Find where the given text appears and provide that cell's center as (X, Y) coordinate. 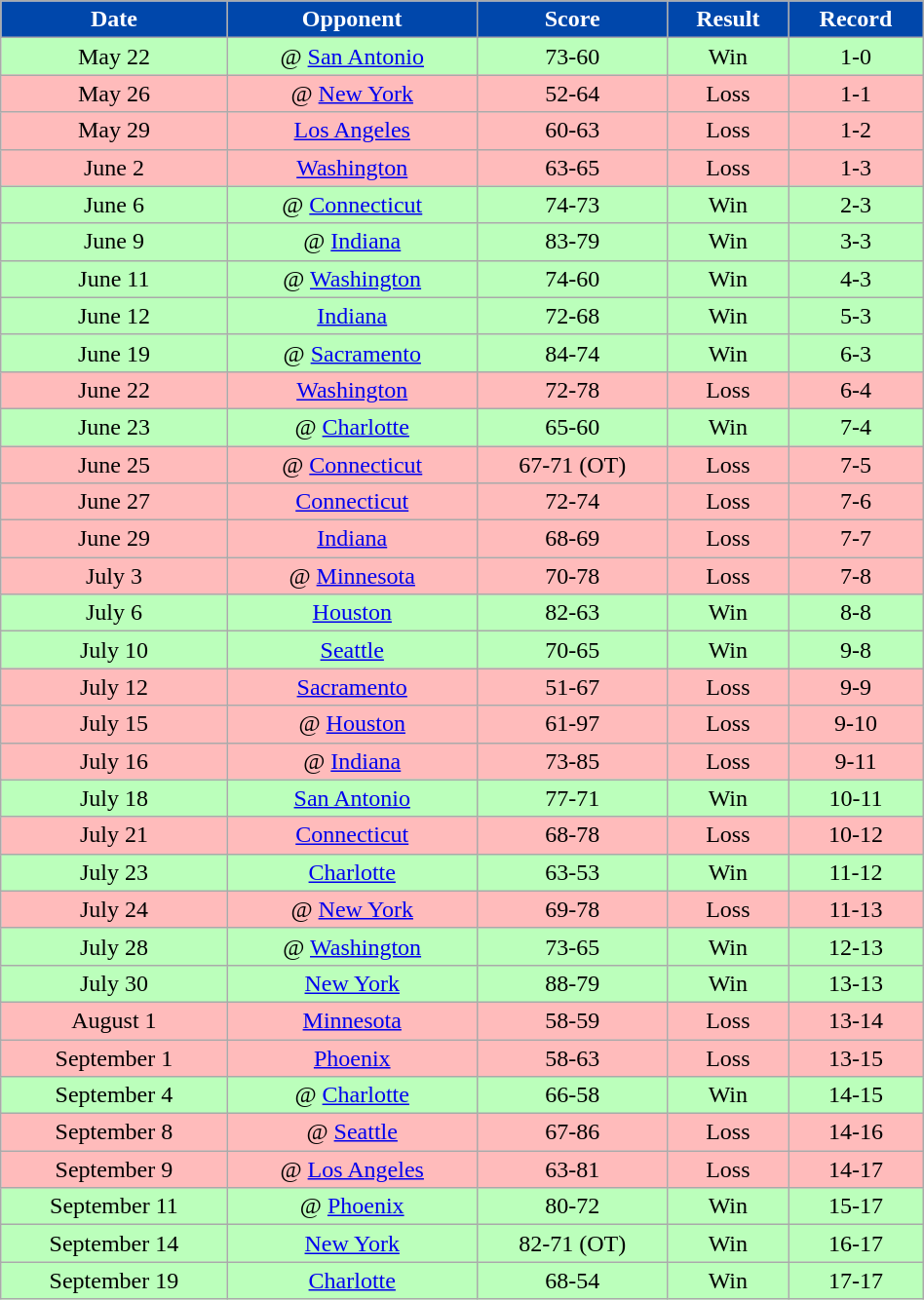
June 12 (114, 316)
68-69 (572, 539)
Seattle (352, 650)
July 16 (114, 761)
8-8 (856, 613)
67-71 (OT) (572, 465)
July 10 (114, 650)
@ Houston (352, 724)
84-74 (572, 353)
3-3 (856, 242)
11-12 (856, 872)
August 1 (114, 1020)
@ Phoenix (352, 1206)
June 25 (114, 465)
14-17 (856, 1169)
7-5 (856, 465)
Opponent (352, 19)
63-81 (572, 1169)
Record (856, 19)
June 22 (114, 390)
July 12 (114, 687)
70-78 (572, 576)
10-11 (856, 798)
July 28 (114, 946)
52-64 (572, 94)
@ Minnesota (352, 576)
15-17 (856, 1206)
May 22 (114, 57)
June 6 (114, 205)
7-4 (856, 427)
65-60 (572, 427)
83-79 (572, 242)
7-7 (856, 539)
June 29 (114, 539)
May 26 (114, 94)
66-58 (572, 1095)
73-65 (572, 946)
11-13 (856, 909)
Sacramento (352, 687)
72-68 (572, 316)
74-60 (572, 279)
68-54 (572, 1281)
July 6 (114, 613)
61-97 (572, 724)
Score (572, 19)
70-65 (572, 650)
June 2 (114, 168)
June 19 (114, 353)
September 14 (114, 1243)
July 23 (114, 872)
13-13 (856, 983)
Minnesota (352, 1020)
September 11 (114, 1206)
July 24 (114, 909)
58-59 (572, 1020)
4-3 (856, 279)
July 3 (114, 576)
63-53 (572, 872)
13-15 (856, 1057)
5-3 (856, 316)
82-63 (572, 613)
10-12 (856, 835)
58-63 (572, 1057)
June 27 (114, 502)
72-78 (572, 390)
May 29 (114, 131)
73-60 (572, 57)
73-85 (572, 761)
9-8 (856, 650)
July 21 (114, 835)
@ Los Angeles (352, 1169)
June 9 (114, 242)
82-71 (OT) (572, 1243)
July 30 (114, 983)
17-17 (856, 1281)
16-17 (856, 1243)
74-73 (572, 205)
67-86 (572, 1132)
9-11 (856, 761)
68-78 (572, 835)
2-3 (856, 205)
Result (728, 19)
July 18 (114, 798)
69-78 (572, 909)
September 1 (114, 1057)
63-65 (572, 168)
7-8 (856, 576)
San Antonio (352, 798)
6-4 (856, 390)
7-6 (856, 502)
Los Angeles (352, 131)
September 9 (114, 1169)
60-63 (572, 131)
1-2 (856, 131)
Date (114, 19)
1-3 (856, 168)
Phoenix (352, 1057)
1-1 (856, 94)
9-10 (856, 724)
July 15 (114, 724)
September 4 (114, 1095)
Houston (352, 613)
12-13 (856, 946)
September 8 (114, 1132)
9-9 (856, 687)
@ San Antonio (352, 57)
14-15 (856, 1095)
72-74 (572, 502)
80-72 (572, 1206)
13-14 (856, 1020)
77-71 (572, 798)
September 19 (114, 1281)
1-0 (856, 57)
6-3 (856, 353)
51-67 (572, 687)
88-79 (572, 983)
@ Sacramento (352, 353)
14-16 (856, 1132)
June 23 (114, 427)
June 11 (114, 279)
@ Seattle (352, 1132)
